Identify which cell holds the provided text, then report its (x, y) central coordinate. 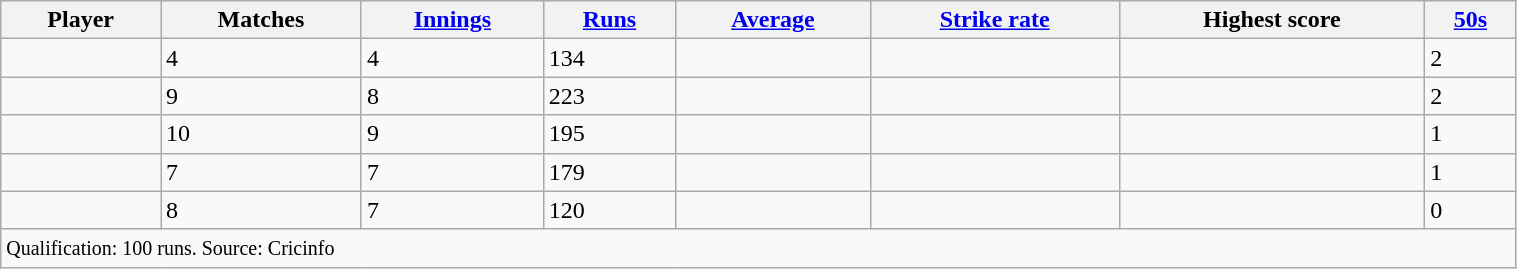
179 (609, 172)
10 (260, 134)
Innings (452, 20)
223 (609, 96)
Player (81, 20)
Runs (609, 20)
Average (773, 20)
Qualification: 100 runs. Source: Cricinfo (758, 248)
Strike rate (994, 20)
50s (1470, 20)
120 (609, 210)
Highest score (1272, 20)
Matches (260, 20)
195 (609, 134)
134 (609, 58)
0 (1470, 210)
